Return [X, Y] of the center of cell containing provided text 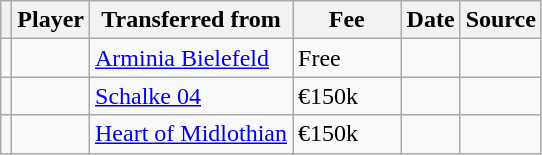
Free [348, 58]
Schalke 04 [192, 96]
Fee [348, 20]
Source [500, 20]
Heart of Midlothian [192, 134]
Date [430, 20]
Transferred from [192, 20]
Arminia Bielefeld [192, 58]
Player [51, 20]
